Find where the given text appears and provide that cell's center as [X, Y] coordinate. 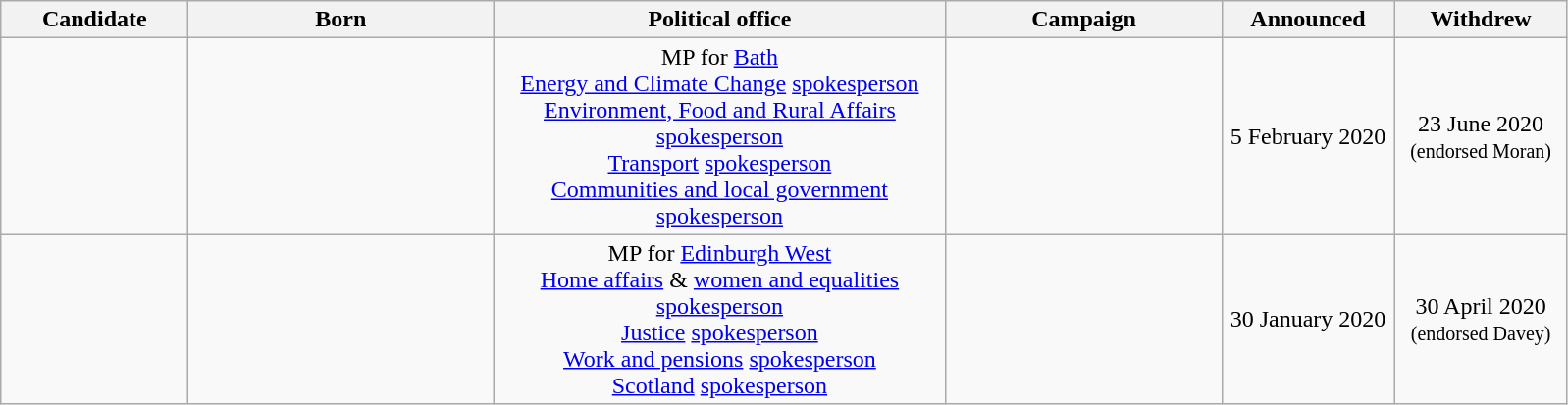
Candidate [94, 20]
30 January 2020 [1308, 320]
Announced [1308, 20]
Political office [720, 20]
Withdrew [1481, 20]
23 June 2020 (endorsed Moran) [1481, 136]
30 April 2020 (endorsed Davey) [1481, 320]
5 February 2020 [1308, 136]
MP for Edinburgh West Home affairs & women and equalities spokesperson Justice spokesperson Work and pensions spokesperson Scotland spokesperson [720, 320]
Campaign [1083, 20]
Born [341, 20]
